Return (x, y) of the center of cell containing provided text 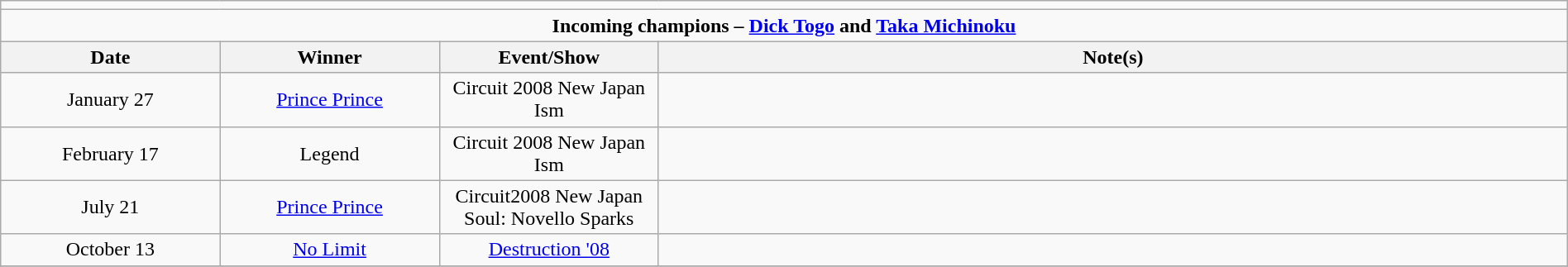
Event/Show (549, 57)
Incoming champions – Dick Togo and Taka Michinoku (784, 26)
Note(s) (1113, 57)
July 21 (111, 207)
Destruction '08 (549, 250)
October 13 (111, 250)
Legend (329, 154)
Circuit2008 New Japan Soul: Novello Sparks (549, 207)
January 27 (111, 99)
Date (111, 57)
February 17 (111, 154)
No Limit (329, 250)
Winner (329, 57)
